Output the [x, y] coordinate of the center of the cell containing the given text.  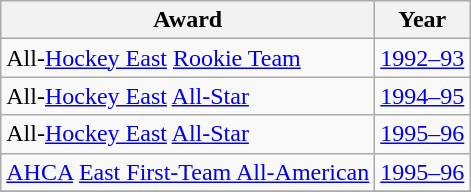
1992–93 [422, 58]
Award [188, 20]
All-Hockey East Rookie Team [188, 58]
Year [422, 20]
1994–95 [422, 96]
AHCA East First-Team All-American [188, 172]
